Detect which cell encompasses the target text, then output its (X, Y) center coordinate. 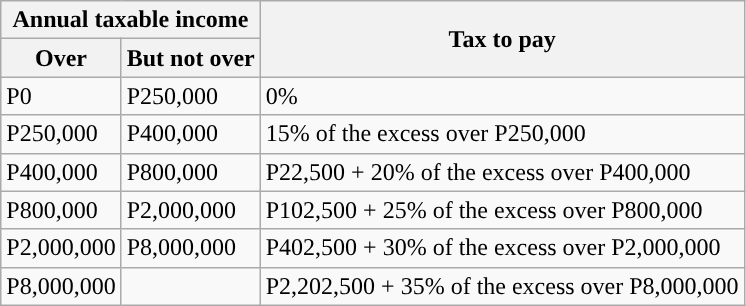
15% of the excess over P250,000 (502, 134)
P22,500 + 20% of the excess over P400,000 (502, 172)
Tax to pay (502, 39)
0% (502, 96)
Annual taxable income (130, 20)
P402,500 + 30% of the excess over P2,000,000 (502, 248)
P2,202,500 + 35% of the excess over P8,000,000 (502, 286)
Over (61, 58)
P102,500 + 25% of the excess over P800,000 (502, 210)
But not over (190, 58)
P0 (61, 96)
